Find where the given text appears and provide that cell's center as (X, Y) coordinate. 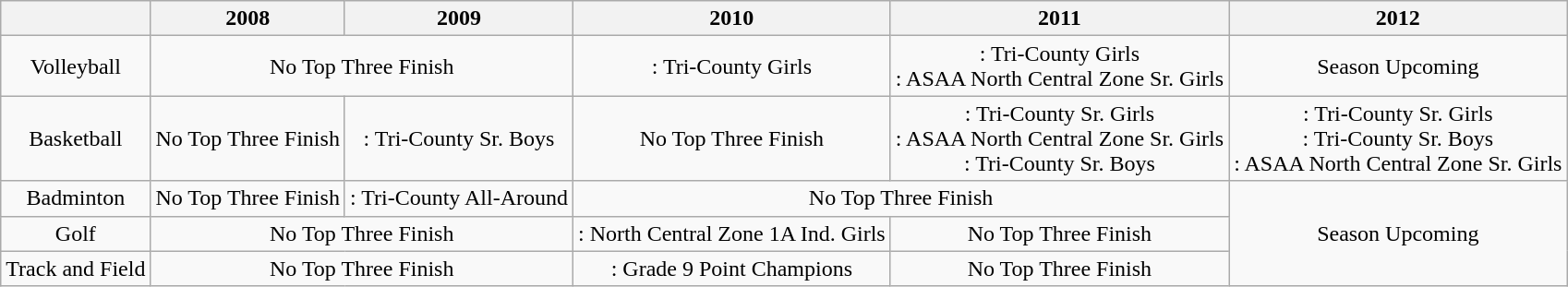
2012 (1398, 18)
Volleyball (76, 66)
: Tri-County Girls : ASAA North Central Zone Sr. Girls (1059, 66)
: Tri-County All-Around (458, 198)
: Tri-County Sr. Girls : ASAA North Central Zone Sr. Girls : Tri-County Sr. Boys (1059, 138)
2011 (1059, 18)
Basketball (76, 138)
: Tri-County Sr. Girls : Tri-County Sr. Boys : ASAA North Central Zone Sr. Girls (1398, 138)
Golf (76, 233)
: Tri-County Sr. Boys (458, 138)
2009 (458, 18)
: North Central Zone 1A Ind. Girls (732, 233)
2010 (732, 18)
: Tri-County Girls (732, 66)
: Grade 9 Point Champions (732, 269)
Badminton (76, 198)
2008 (247, 18)
Track and Field (76, 269)
